Identify which cell holds the provided text, then report its (x, y) central coordinate. 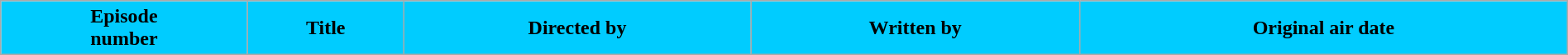
Written by (915, 28)
Original air date (1324, 28)
Directed by (577, 28)
Episodenumber (124, 28)
Title (326, 28)
